Provide the [X, Y] coordinate of the cell's center where the given text is located.  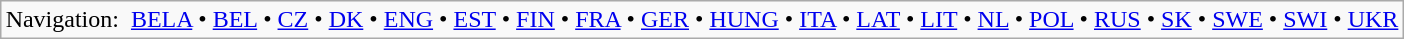
Navigation: BELA • BEL • CZ • DK • ENG • EST • FIN • FRA • GER • HUNG • ITA • LAT • LIT • NL • POL • RUS • SK • SWE • SWI • UKR [702, 20]
